Provide the (X, Y) coordinate of the cell's center where the given text is located.  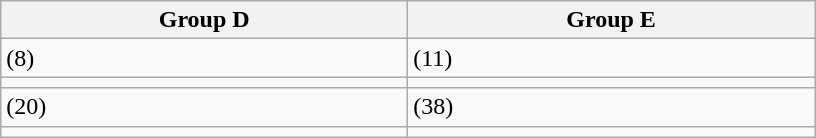
(38) (612, 107)
Group E (612, 20)
(11) (612, 58)
(8) (204, 58)
Group D (204, 20)
(20) (204, 107)
